Scan for the cell matching the given text and deliver its (x, y) coordinate at center. 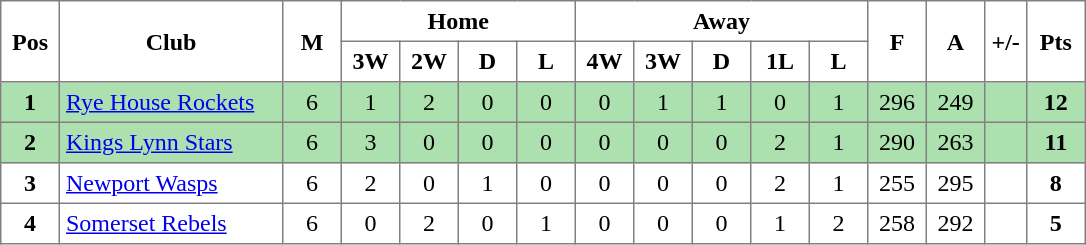
Home (458, 21)
295 (955, 183)
M (312, 42)
2W (429, 61)
Away (721, 21)
258 (897, 223)
4W (604, 61)
292 (955, 223)
F (897, 42)
Newport Wasps (171, 183)
1L (780, 61)
255 (897, 183)
12 (1056, 102)
249 (955, 102)
Pts (1056, 42)
A (955, 42)
4 (30, 223)
Pos (30, 42)
Rye House Rockets (171, 102)
+/- (1006, 42)
11 (1056, 142)
8 (1056, 183)
290 (897, 142)
Club (171, 42)
296 (897, 102)
263 (955, 142)
Kings Lynn Stars (171, 142)
5 (1056, 223)
Somerset Rebels (171, 223)
